Provide the [X, Y] coordinate of the cell's center where the given text is located.  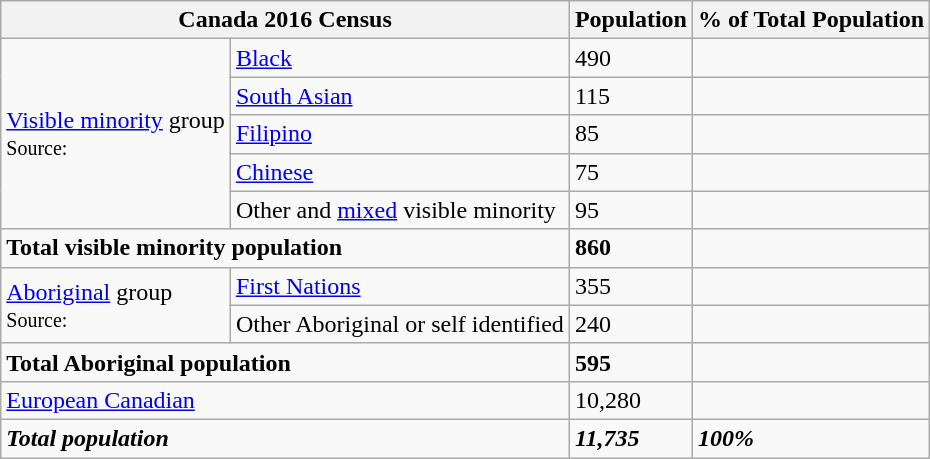
115 [630, 96]
95 [630, 210]
First Nations [400, 286]
595 [630, 362]
Aboriginal groupSource: [116, 305]
European Canadian [286, 400]
100% [810, 438]
Other and mixed visible minority [400, 210]
11,735 [630, 438]
Total visible minority population [286, 248]
Other Aboriginal or self identified [400, 324]
85 [630, 134]
Chinese [400, 172]
Black [400, 58]
Total population [286, 438]
10,280 [630, 400]
Filipino [400, 134]
75 [630, 172]
490 [630, 58]
355 [630, 286]
% of Total Population [810, 20]
Total Aboriginal population [286, 362]
Canada 2016 Census [286, 20]
860 [630, 248]
Visible minority groupSource: [116, 134]
South Asian [400, 96]
240 [630, 324]
Population [630, 20]
